For the text-containing cell, return its midpoint in [x, y] coordinate format. 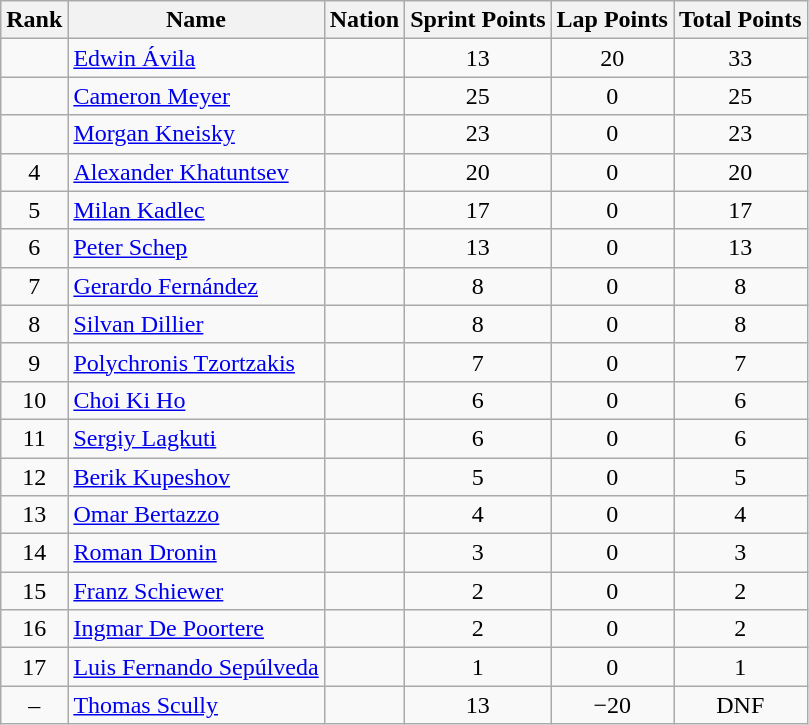
Thomas Scully [196, 705]
Cameron Meyer [196, 96]
Nation [364, 20]
– [34, 705]
Total Points [741, 20]
Milan Kadlec [196, 210]
10 [34, 400]
Luis Fernando Sepúlveda [196, 667]
−20 [612, 705]
Ingmar De Poortere [196, 629]
Rank [34, 20]
Roman Dronin [196, 553]
Omar Bertazzo [196, 515]
Lap Points [612, 20]
16 [34, 629]
Edwin Ávila [196, 58]
Alexander Khatuntsev [196, 172]
Peter Schep [196, 248]
Choi Ki Ho [196, 400]
Silvan Dillier [196, 324]
14 [34, 553]
Gerardo Fernández [196, 286]
33 [741, 58]
DNF [741, 705]
Sprint Points [478, 20]
11 [34, 438]
Morgan Kneisky [196, 134]
Sergiy Lagkuti [196, 438]
Franz Schiewer [196, 591]
Berik Kupeshov [196, 477]
Polychronis Tzortzakis [196, 362]
15 [34, 591]
9 [34, 362]
Name [196, 20]
12 [34, 477]
